Scan for the cell matching the given text and deliver its [x, y] coordinate at center. 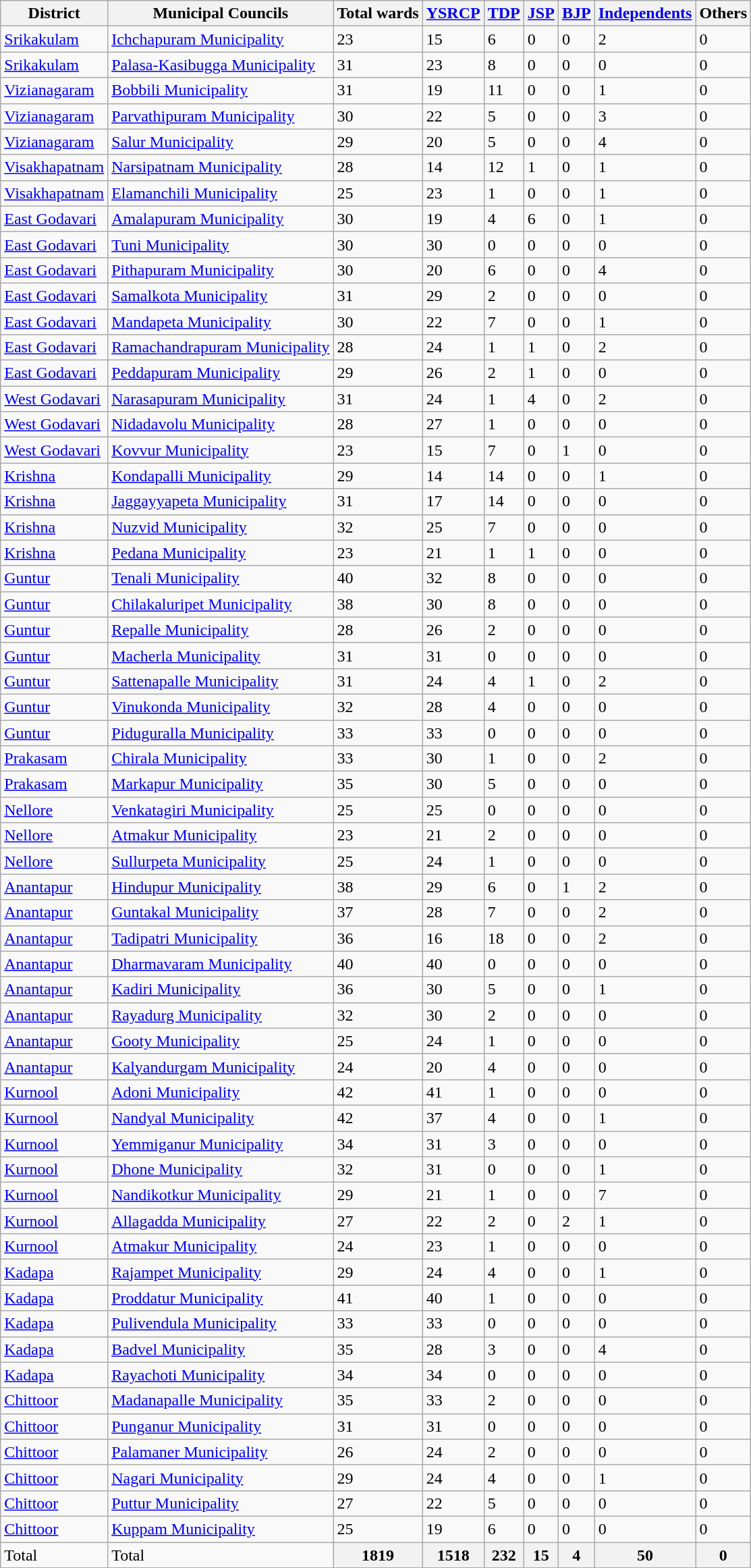
Kadiri Municipality [221, 990]
Salur Municipality [221, 142]
12 [503, 167]
Pedana Municipality [221, 553]
Kalyandurgam Municipality [221, 1066]
1819 [378, 1555]
232 [503, 1555]
Dharmavaram Municipality [221, 964]
Mandapeta Municipality [221, 322]
Elamanchili Municipality [221, 193]
Nuzvid Municipality [221, 527]
JSP [541, 13]
Punganur Municipality [221, 1426]
Tenali Municipality [221, 578]
TDP [503, 13]
Chilakaluripet Municipality [221, 604]
Piduguralla Municipality [221, 732]
Rajampet Municipality [221, 1272]
Nagari Municipality [221, 1478]
Tuni Municipality [221, 244]
11 [503, 90]
Municipal Councils [221, 13]
Palamaner Municipality [221, 1452]
Narsipatnam Municipality [221, 167]
Vinukonda Municipality [221, 707]
Total wards [378, 13]
50 [645, 1555]
Nandyal Municipality [221, 1118]
Guntakal Municipality [221, 913]
Parvathipuram Municipality [221, 116]
Sattenapalle Municipality [221, 681]
18 [503, 938]
Macherla Municipality [221, 655]
Kuppam Municipality [221, 1529]
Kovvur Municipality [221, 450]
Peddapuram Municipality [221, 373]
YSRCP [453, 13]
17 [453, 502]
Others [723, 13]
Pulivendula Municipality [221, 1324]
Dhone Municipality [221, 1170]
1518 [453, 1555]
Madanapalle Municipality [221, 1401]
Repalle Municipality [221, 630]
BJP [576, 13]
Yemmiganur Municipality [221, 1144]
Palasa-Kasibugga Municipality [221, 65]
Nidadavolu Municipality [221, 425]
Markapur Municipality [221, 784]
Rayachoti Municipality [221, 1375]
District [54, 13]
Gooty Municipality [221, 1041]
16 [453, 938]
Chirala Municipality [221, 759]
Bobbili Municipality [221, 90]
Adoni Municipality [221, 1092]
Rayadurg Municipality [221, 1015]
Narasapuram Municipality [221, 399]
Amalapuram Municipality [221, 219]
Kondapalli Municipality [221, 476]
Ichchapuram Municipality [221, 39]
Nandikotkur Municipality [221, 1195]
Pithapuram Municipality [221, 270]
Hindupur Municipality [221, 887]
Jaggayyapeta Municipality [221, 502]
Ramachandrapuram Municipality [221, 348]
Allagadda Municipality [221, 1221]
Badvel Municipality [221, 1349]
Puttur Municipality [221, 1503]
Sullurpeta Municipality [221, 861]
Tadipatri Municipality [221, 938]
Independents [645, 13]
Venkatagiri Municipality [221, 810]
Samalkota Municipality [221, 296]
Proddatur Municipality [221, 1298]
